Locate the cell with the specified text and output its (X, Y) center coordinate. 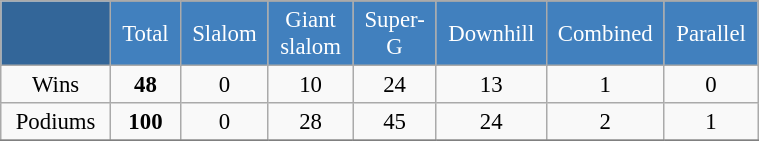
100 (145, 122)
45 (395, 122)
13 (491, 85)
Podiums (56, 122)
Giant slalom (310, 34)
Slalom (224, 34)
28 (310, 122)
Super-G (395, 34)
Combined (605, 34)
Wins (56, 85)
Downhill (491, 34)
2 (605, 122)
Parallel (710, 34)
Total (145, 34)
10 (310, 85)
48 (145, 85)
